Return the (x, y) coordinate for the center point of the cell that contains the specified text.  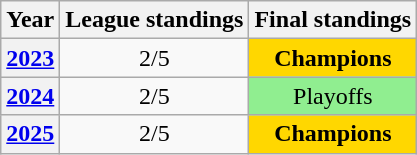
League standings (154, 20)
Final standings (333, 20)
2024 (30, 96)
2023 (30, 58)
Playoffs (333, 96)
Year (30, 20)
2025 (30, 134)
